From the cell containing the given text, extract its center point as [x, y] coordinate. 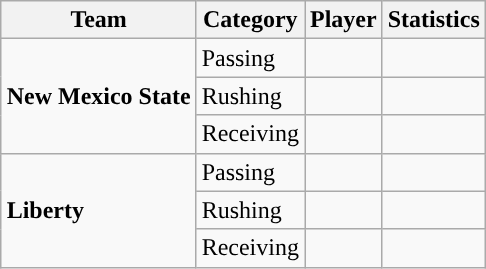
Category [250, 20]
Liberty [98, 210]
Team [98, 20]
Statistics [434, 20]
Player [343, 20]
New Mexico State [98, 96]
